Pinpoint the cell where the given text exists, returning its (X, Y) midpoint coordinate. 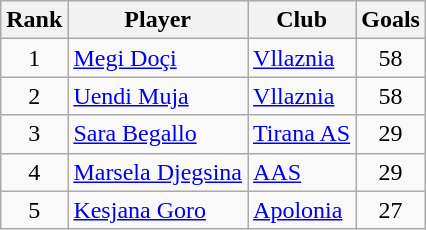
1 (34, 58)
Marsela Djegsina (158, 172)
Megi Doçi (158, 58)
Tirana AS (302, 134)
Rank (34, 20)
Goals (391, 20)
AAS (302, 172)
4 (34, 172)
Kesjana Goro (158, 210)
Sara Begallo (158, 134)
5 (34, 210)
3 (34, 134)
2 (34, 96)
Uendi Muja (158, 96)
Player (158, 20)
Apolonia (302, 210)
Club (302, 20)
27 (391, 210)
